Extract the [x, y] coordinate from the center of the cell holding the provided text.  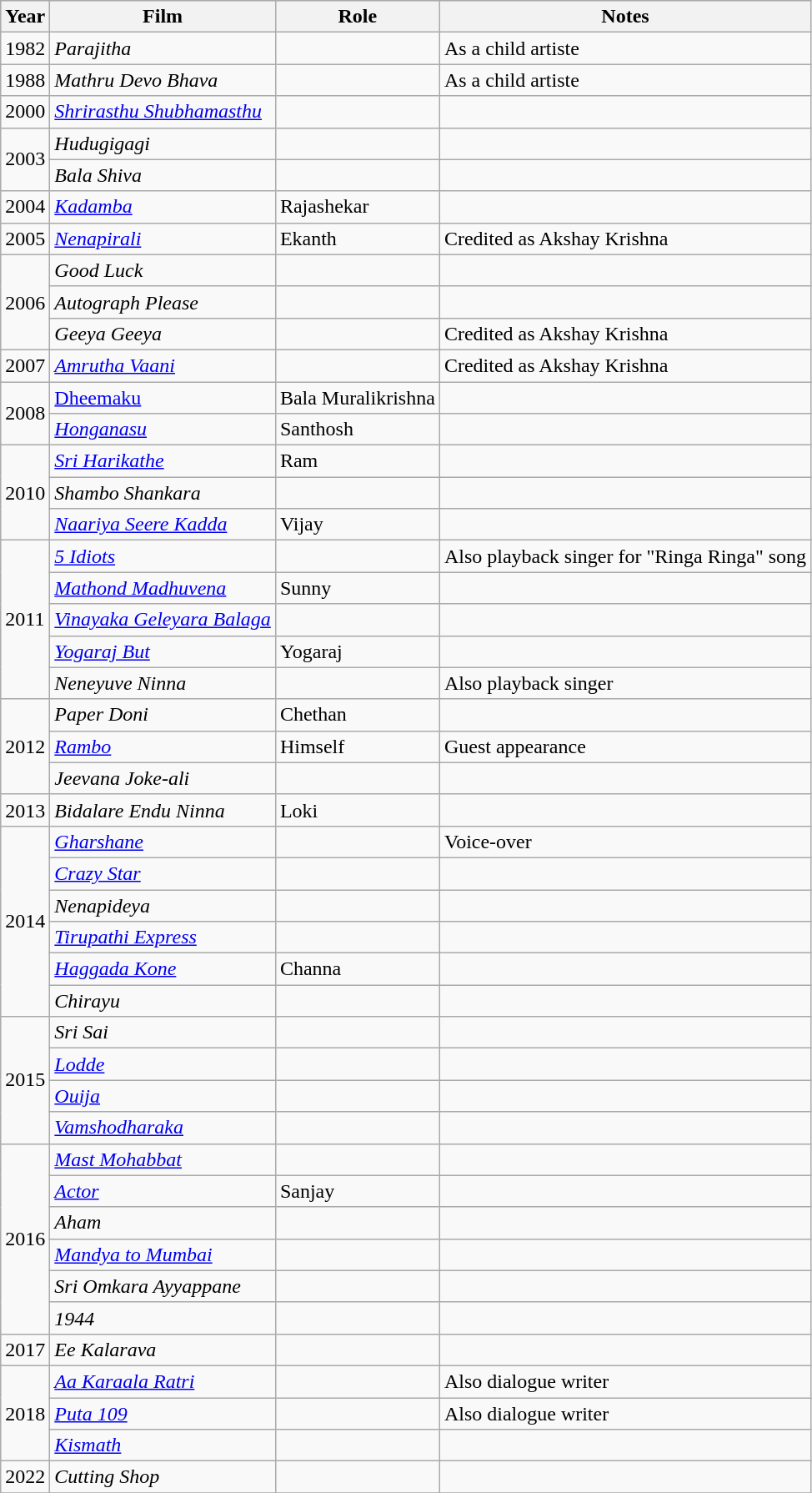
Vinayaka Geleyara Balaga [163, 620]
1988 [25, 80]
Rajashekar [357, 207]
Amrutha Vaani [163, 365]
Himself [357, 746]
Neneyuve Ninna [163, 683]
2005 [25, 239]
Sri Omkara Ayyappane [163, 1286]
Notes [625, 17]
1982 [25, 48]
2014 [25, 921]
Voice-over [625, 842]
Tirupathi Express [163, 938]
Nenapirali [163, 239]
Vamshodharaka [163, 1128]
2006 [25, 302]
Yogaraj [357, 651]
Geeya Geeya [163, 334]
Rambo [163, 746]
Crazy Star [163, 873]
Sunny [357, 588]
2013 [25, 810]
Channa [357, 969]
Yogaraj But [163, 651]
Parajitha [163, 48]
Also playback singer [625, 683]
Cutting Shop [163, 1477]
1944 [163, 1318]
Bala Muralikrishna [357, 398]
2015 [25, 1080]
Nenapideya [163, 905]
Role [357, 17]
Good Luck [163, 270]
Naariya Seere Kadda [163, 525]
Kadamba [163, 207]
Mathru Devo Bhava [163, 80]
2017 [25, 1350]
Honganasu [163, 430]
Mandya to Mumbai [163, 1254]
Haggada Kone [163, 969]
Bidalare Endu Ninna [163, 810]
Sri Harikathe [163, 461]
2010 [25, 493]
Sanjay [357, 1191]
2022 [25, 1477]
Mathond Madhuvena [163, 588]
Also playback singer for "Ringa Ringa" song [625, 556]
2018 [25, 1413]
Aham [163, 1223]
Bala Shiva [163, 175]
Shambo Shankara [163, 493]
Chethan [357, 715]
2016 [25, 1239]
2011 [25, 620]
2000 [25, 112]
Chirayu [163, 1001]
Ee Kalarava [163, 1350]
Gharshane [163, 842]
Film [163, 17]
2008 [25, 414]
Shrirasthu Shubhamasthu [163, 112]
2007 [25, 365]
Guest appearance [625, 746]
Sri Sai [163, 1033]
2003 [25, 159]
Kismath [163, 1445]
Ouija [163, 1096]
Ekanth [357, 239]
Year [25, 17]
Actor [163, 1191]
5 Idiots [163, 556]
Ram [357, 461]
Jeevana Joke-ali [163, 778]
Paper Doni [163, 715]
Aa Karaala Ratri [163, 1381]
2012 [25, 746]
Lodde [163, 1064]
Loki [357, 810]
Dheemaku [163, 398]
Mast Mohabbat [163, 1159]
Autograph Please [163, 302]
2004 [25, 207]
Puta 109 [163, 1414]
Vijay [357, 525]
Santhosh [357, 430]
Hudugigagi [163, 143]
